Identify which cell holds the provided text, then report its (X, Y) central coordinate. 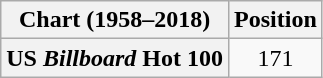
171 (276, 58)
Position (276, 20)
US Billboard Hot 100 (115, 58)
Chart (1958–2018) (115, 20)
